Scan for the cell matching the given text and deliver its [x, y] coordinate at center. 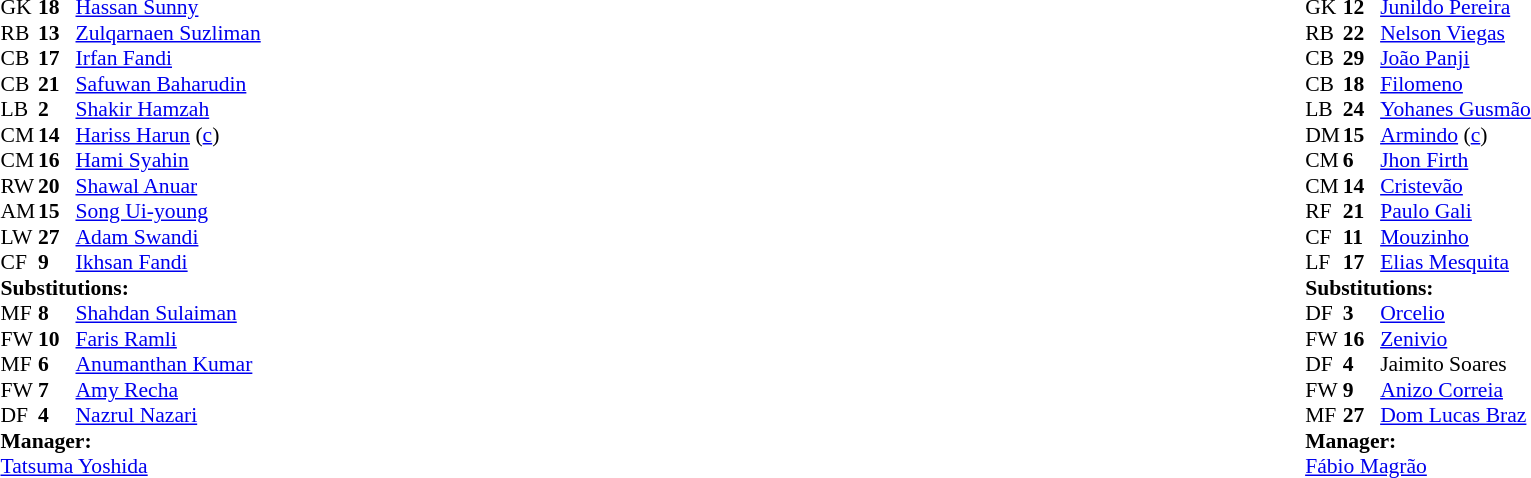
Zulqarnaen Suzliman [168, 33]
LF [1324, 263]
Safuwan Baharudin [168, 84]
Adam Swandi [168, 237]
Song Ui-young [168, 211]
Dom Lucas Braz [1456, 415]
Cristevão [1456, 186]
Anizo Correia [1456, 390]
Mouzinho [1456, 237]
João Panji [1456, 59]
13 [57, 33]
Nelson Viegas [1456, 33]
Faris Ramli [168, 339]
AM [19, 211]
3 [1362, 313]
Yohanes Gusmão [1456, 109]
Nazrul Nazari [168, 415]
24 [1362, 109]
2 [57, 109]
RW [19, 186]
11 [1362, 237]
Filomeno [1456, 84]
RF [1324, 211]
Jaimito Soares [1456, 365]
8 [57, 313]
Anumanthan Kumar [168, 365]
LW [19, 237]
Paulo Gali [1456, 211]
10 [57, 339]
DM [1324, 135]
20 [57, 186]
Shahdan Sulaiman [168, 313]
22 [1362, 33]
Ikhsan Fandi [168, 263]
Zenivio [1456, 339]
Shakir Hamzah [168, 109]
Hami Syahin [168, 161]
18 [1362, 84]
Elias Mesquita [1456, 263]
Shawal Anuar [168, 186]
7 [57, 390]
29 [1362, 59]
Jhon Firth [1456, 161]
Irfan Fandi [168, 59]
Amy Recha [168, 390]
Hariss Harun (c) [168, 135]
Armindo (c) [1456, 135]
Orcelio [1456, 313]
